Detect which cell encompasses the target text, then output its (x, y) center coordinate. 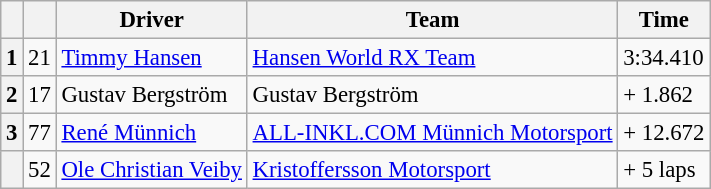
77 (40, 133)
17 (40, 95)
Timmy Hansen (152, 58)
+ 5 laps (664, 170)
Hansen World RX Team (432, 58)
3:34.410 (664, 58)
ALL-INKL.COM Münnich Motorsport (432, 133)
Ole Christian Veiby (152, 170)
Team (432, 20)
+ 1.862 (664, 95)
2 (12, 95)
Kristoffersson Motorsport (432, 170)
52 (40, 170)
Driver (152, 20)
1 (12, 58)
+ 12.672 (664, 133)
René Münnich (152, 133)
21 (40, 58)
3 (12, 133)
Time (664, 20)
